Extract the [X, Y] coordinate from the center of the cell holding the provided text.  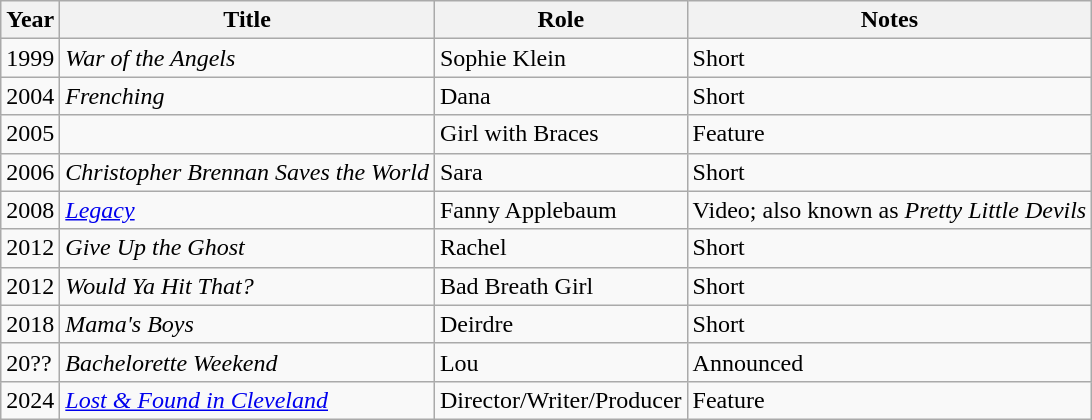
2006 [30, 172]
Christopher Brennan Saves the World [248, 172]
Bad Breath Girl [560, 286]
Director/Writer/Producer [560, 400]
Role [560, 20]
2008 [30, 210]
2004 [30, 96]
War of the Angels [248, 58]
Lost & Found in Cleveland [248, 400]
2024 [30, 400]
1999 [30, 58]
Year [30, 20]
2005 [30, 134]
Girl with Braces [560, 134]
Sophie Klein [560, 58]
Frenching [248, 96]
Dana [560, 96]
Video; also known as Pretty Little Devils [890, 210]
2018 [30, 324]
Lou [560, 362]
Legacy [248, 210]
Would Ya Hit That? [248, 286]
Sara [560, 172]
Mama's Boys [248, 324]
20?? [30, 362]
Notes [890, 20]
Deirdre [560, 324]
Title [248, 20]
Fanny Applebaum [560, 210]
Rachel [560, 248]
Announced [890, 362]
Give Up the Ghost [248, 248]
Bachelorette Weekend [248, 362]
